Search for the cell housing the specified text and yield its (x, y) center coordinate. 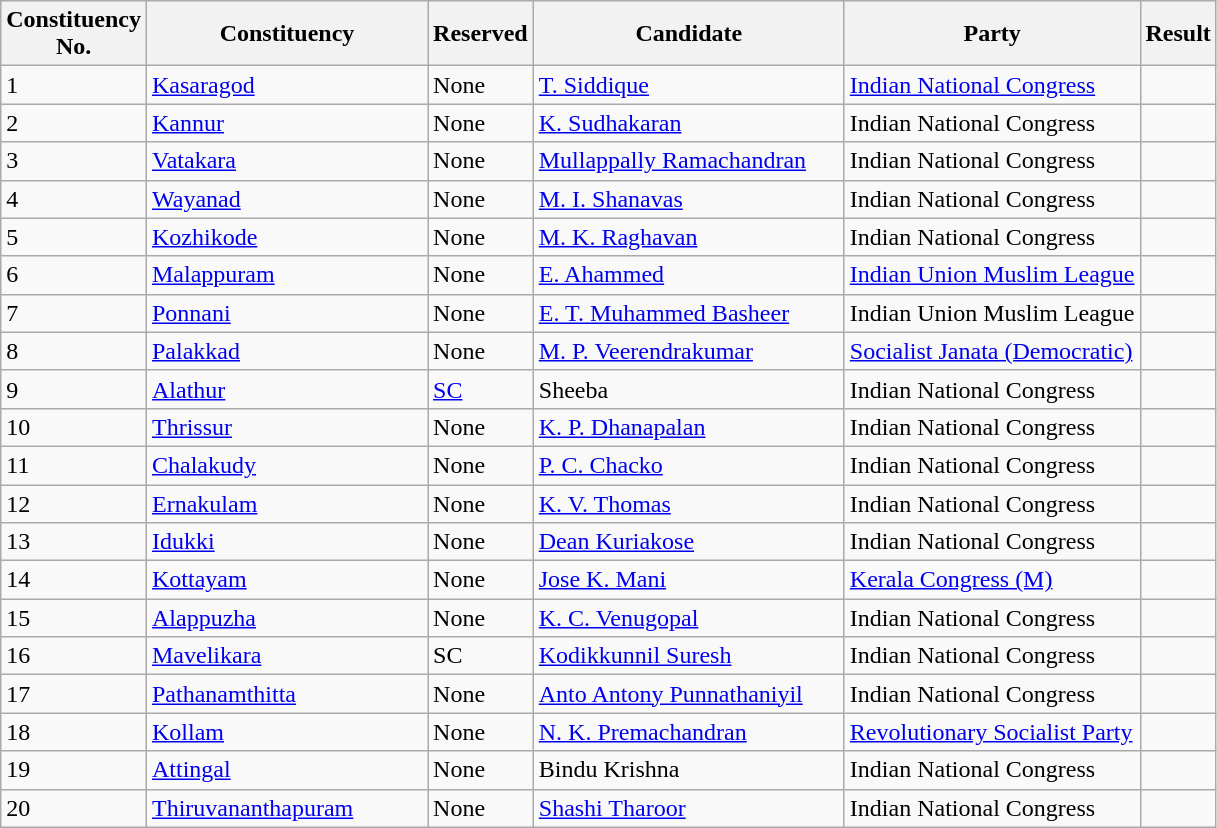
Alathur (286, 389)
Palakkad (286, 351)
Constituency (286, 34)
Reserved (481, 34)
Ernakulam (286, 503)
M. P. Veerendrakumar (688, 351)
Pathanamthitta (286, 694)
14 (74, 580)
N. K. Premachandran (688, 732)
Dean Kuriakose (688, 542)
Kannur (286, 123)
E. Ahammed (688, 275)
T. Siddique (688, 85)
10 (74, 427)
Kerala Congress (M) (992, 580)
13 (74, 542)
P. C. Chacko (688, 465)
17 (74, 694)
Result (1178, 34)
Idukki (286, 542)
Thrissur (286, 427)
Kozhikode (286, 237)
7 (74, 313)
5 (74, 237)
E. T. Muhammed Basheer (688, 313)
16 (74, 656)
Socialist Janata (Democratic) (992, 351)
Anto Antony Punnathaniyil (688, 694)
Revolutionary Socialist Party (992, 732)
K. Sudhakaran (688, 123)
Alappuzha (286, 618)
Jose K. Mani (688, 580)
Sheeba (688, 389)
Chalakudy (286, 465)
1 (74, 85)
Kodikkunnil Suresh (688, 656)
Malappuram (286, 275)
Candidate (688, 34)
19 (74, 770)
6 (74, 275)
20 (74, 808)
Party (992, 34)
15 (74, 618)
12 (74, 503)
Attingal (286, 770)
3 (74, 161)
K. V. Thomas (688, 503)
M. K. Raghavan (688, 237)
Bindu Krishna (688, 770)
Kasaragod (286, 85)
Wayanad (286, 199)
Kottayam (286, 580)
Thiruvananthapuram (286, 808)
2 (74, 123)
Ponnani (286, 313)
4 (74, 199)
11 (74, 465)
8 (74, 351)
K. C. Venugopal (688, 618)
Shashi Tharoor (688, 808)
Mavelikara (286, 656)
K. P. Dhanapalan (688, 427)
ConstituencyNo. (74, 34)
9 (74, 389)
M. I. Shanavas (688, 199)
18 (74, 732)
Kollam (286, 732)
Mullappally Ramachandran (688, 161)
Vatakara (286, 161)
